For the text-containing cell, return its midpoint in [X, Y] coordinate format. 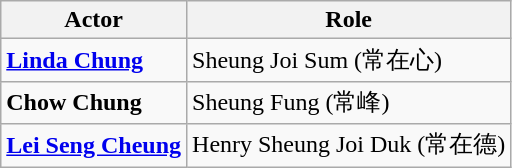
Linda Chung [94, 60]
Lei Seng Cheung [94, 146]
Role [349, 20]
Sheung Joi Sum (常在心) [349, 60]
Sheung Fung (常峰) [349, 102]
Henry Sheung Joi Duk (常在德) [349, 146]
Actor [94, 20]
Chow Chung [94, 102]
